Search for the cell housing the specified text and yield its [x, y] center coordinate. 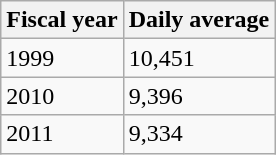
Fiscal year [62, 20]
10,451 [199, 58]
9,334 [199, 134]
9,396 [199, 96]
1999 [62, 58]
Daily average [199, 20]
2010 [62, 96]
2011 [62, 134]
